Scan for the cell matching the given text and deliver its (X, Y) coordinate at center. 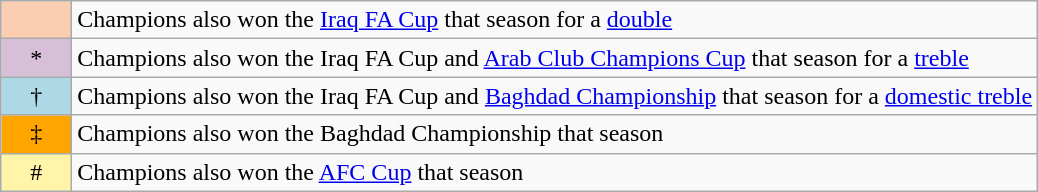
# (36, 172)
Champions also won the Iraq FA Cup and Baghdad Championship that season for a domestic treble (555, 96)
Champions also won the Iraq FA Cup that season for a double (555, 20)
Champions also won the Baghdad Championship that season (555, 134)
Champions also won the Iraq FA Cup and Arab Club Champions Cup that season for a treble (555, 58)
* (36, 58)
Champions also won the AFC Cup that season (555, 172)
† (36, 96)
‡ (36, 134)
